Find where the given text appears and provide that cell's center as (x, y) coordinate. 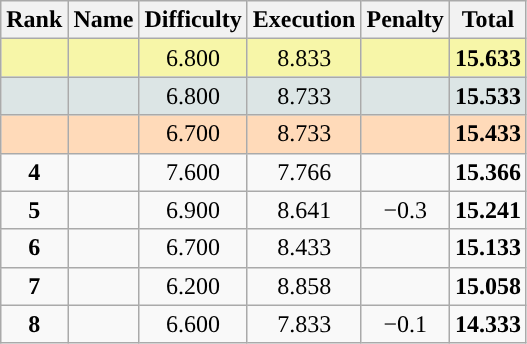
6.900 (193, 210)
8.433 (304, 248)
15.633 (488, 58)
8.641 (304, 210)
7 (34, 286)
Penalty (405, 20)
Total (488, 20)
7.833 (304, 324)
8.833 (304, 58)
Name (104, 20)
15.366 (488, 172)
6.200 (193, 286)
7.600 (193, 172)
14.333 (488, 324)
5 (34, 210)
6 (34, 248)
15.133 (488, 248)
Rank (34, 20)
15.433 (488, 134)
7.766 (304, 172)
6.600 (193, 324)
15.533 (488, 96)
Execution (304, 20)
15.058 (488, 286)
8.858 (304, 286)
−0.1 (405, 324)
−0.3 (405, 210)
Difficulty (193, 20)
8 (34, 324)
4 (34, 172)
15.241 (488, 210)
